Scan for the cell matching the given text and deliver its (x, y) coordinate at center. 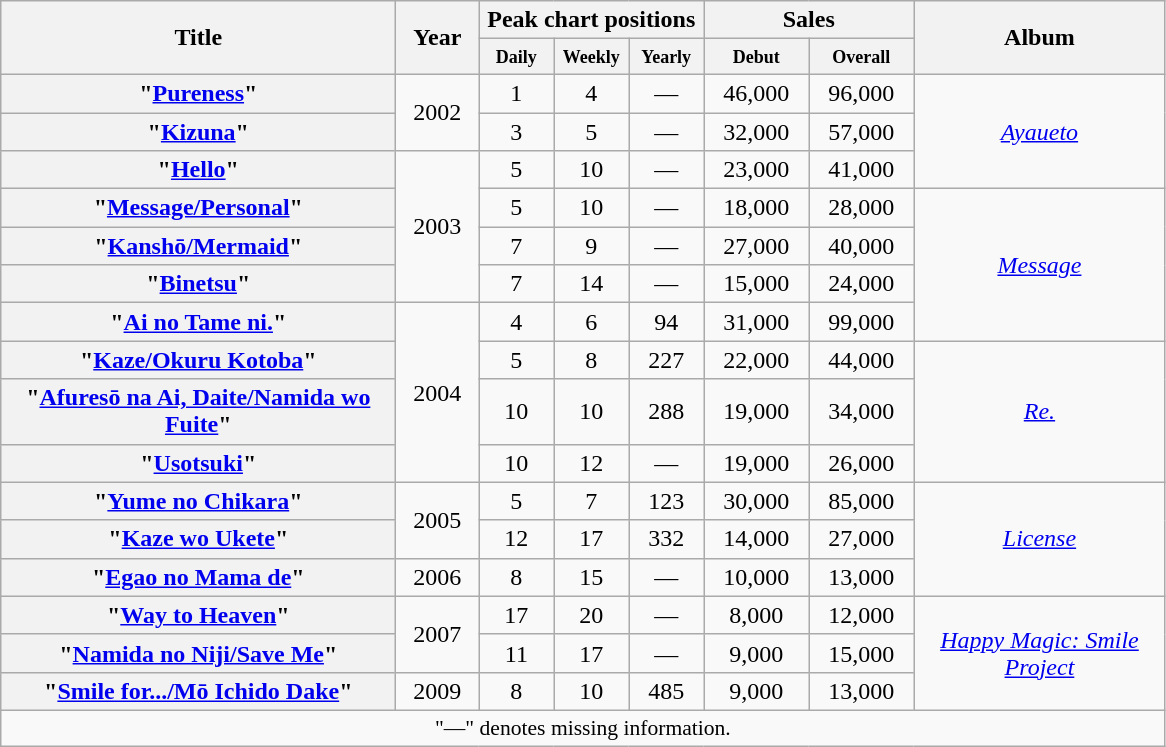
24,000 (862, 284)
"Ai no Tame ni." (198, 322)
6 (592, 322)
96,000 (862, 93)
Weekly (592, 57)
"Message/Personal" (198, 208)
2003 (438, 227)
20 (592, 615)
26,000 (862, 463)
1 (516, 93)
Message (1040, 265)
18,000 (756, 208)
10,000 (756, 577)
85,000 (862, 501)
Ayaueto (1040, 131)
34,000 (862, 412)
227 (666, 360)
2007 (438, 634)
288 (666, 412)
Year (438, 38)
Peak chart positions (592, 20)
"Kaze wo Ukete" (198, 539)
15 (592, 577)
30,000 (756, 501)
2009 (438, 691)
332 (666, 539)
"—" denotes missing information. (583, 728)
"Egao no Mama de" (198, 577)
"Kizuna" (198, 131)
46,000 (756, 93)
Yearly (666, 57)
"Afuresō na Ai, Daite/Namida wo Fuite" (198, 412)
11 (516, 653)
Sales (809, 20)
44,000 (862, 360)
57,000 (862, 131)
License (1040, 539)
"Hello" (198, 170)
"Binetsu" (198, 284)
2002 (438, 112)
3 (516, 131)
40,000 (862, 246)
28,000 (862, 208)
22,000 (756, 360)
Album (1040, 38)
123 (666, 501)
"Kanshō/Mermaid" (198, 246)
14 (592, 284)
"Kaze/Okuru Kotoba" (198, 360)
"Usotsuki" (198, 463)
Title (198, 38)
Re. (1040, 412)
32,000 (756, 131)
41,000 (862, 170)
94 (666, 322)
8,000 (756, 615)
23,000 (756, 170)
Debut (756, 57)
"Smile for.../Mō Ichido Dake" (198, 691)
"Way to Heaven" (198, 615)
Daily (516, 57)
31,000 (756, 322)
99,000 (862, 322)
9 (592, 246)
14,000 (756, 539)
2006 (438, 577)
485 (666, 691)
12,000 (862, 615)
"Namida no Niji/Save Me" (198, 653)
Happy Magic: Smile Project (1040, 653)
2005 (438, 520)
"Pureness" (198, 93)
Overall (862, 57)
2004 (438, 392)
"Yume no Chikara" (198, 501)
